Determine the (x, y) coordinate at the center of the cell enclosing the given text.  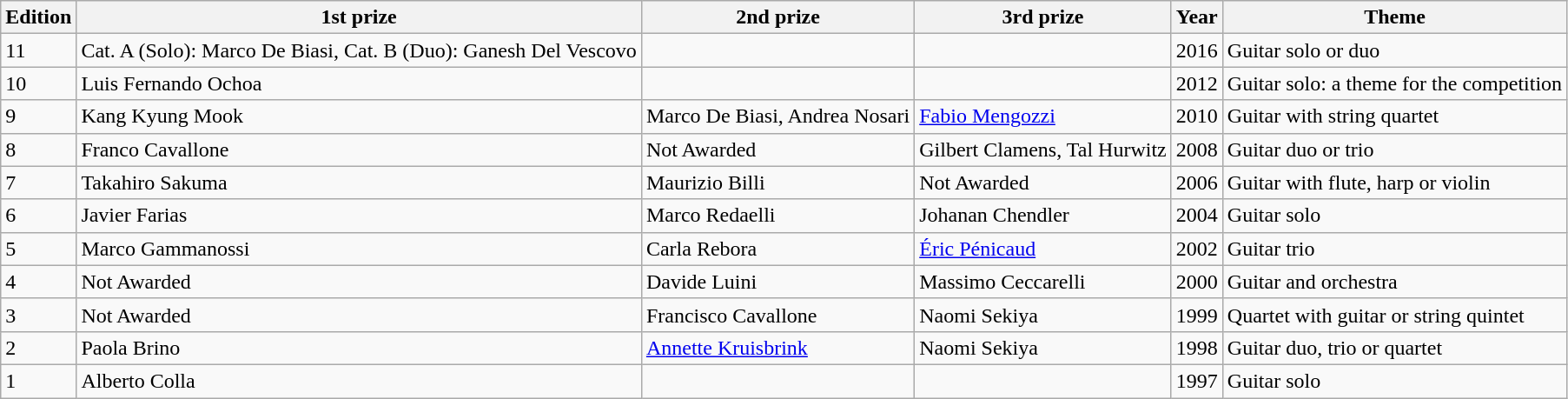
2012 (1197, 83)
Luis Fernando Ochoa (360, 83)
2000 (1197, 282)
4 (38, 282)
2016 (1197, 50)
6 (38, 216)
2002 (1197, 249)
8 (38, 150)
1 (38, 381)
Kang Kyung Mook (360, 116)
Guitar with flute, harp or violin (1394, 183)
9 (38, 116)
Cat. A (Solo): Marco De Biasi, Cat. B (Duo): Ganesh Del Vescovo (360, 50)
3rd prize (1043, 17)
Takahiro Sakuma (360, 183)
3 (38, 315)
Guitar and orchestra (1394, 282)
2008 (1197, 150)
Johanan Chendler (1043, 216)
Paola Brino (360, 348)
1998 (1197, 348)
Edition (38, 17)
Theme (1394, 17)
2006 (1197, 183)
Fabio Mengozzi (1043, 116)
1999 (1197, 315)
Guitar trio (1394, 249)
7 (38, 183)
Javier Farias (360, 216)
Gilbert Clamens, Tal Hurwitz (1043, 150)
Guitar duo, trio or quartet (1394, 348)
Guitar solo: a theme for the competition (1394, 83)
Massimo Ceccarelli (1043, 282)
Marco Redaelli (777, 216)
Guitar with string quartet (1394, 116)
Marco De Biasi, Andrea Nosari (777, 116)
11 (38, 50)
1997 (1197, 381)
2nd prize (777, 17)
2 (38, 348)
Alberto Colla (360, 381)
1st prize (360, 17)
Maurizio Billi (777, 183)
10 (38, 83)
Francisco Cavallone (777, 315)
5 (38, 249)
Quartet with guitar or string quintet (1394, 315)
2004 (1197, 216)
Carla Rebora (777, 249)
2010 (1197, 116)
Marco Gammanossi (360, 249)
Year (1197, 17)
Guitar duo or trio (1394, 150)
Franco Cavallone (360, 150)
Éric Pénicaud (1043, 249)
Annette Kruisbrink (777, 348)
Guitar solo or duo (1394, 50)
Davide Luini (777, 282)
